Determine the [X, Y] coordinate at the center of the cell enclosing the given text.  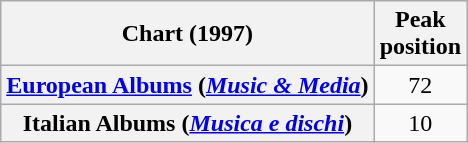
Chart (1997) [188, 34]
72 [420, 85]
European Albums (Music & Media) [188, 85]
Italian Albums (Musica e dischi) [188, 123]
10 [420, 123]
Peakposition [420, 34]
